Detect which cell encompasses the target text, then output its [x, y] center coordinate. 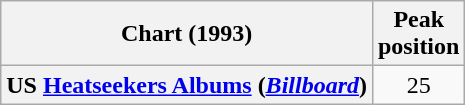
Peakposition [418, 34]
Chart (1993) [187, 34]
US Heatseekers Albums (Billboard) [187, 85]
25 [418, 85]
